Capture the cell that displays the provided text and extract its (X, Y) central coordinate. 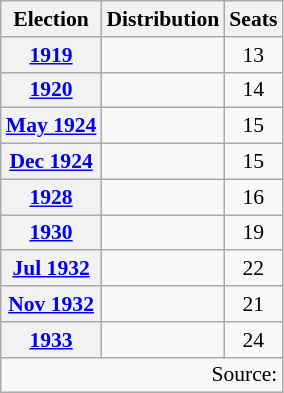
Distribution (162, 19)
19 (253, 233)
22 (253, 269)
1928 (52, 197)
May 1924 (52, 126)
24 (253, 340)
1933 (52, 340)
1920 (52, 90)
Nov 1932 (52, 304)
Dec 1924 (52, 162)
Source: (142, 375)
Jul 1932 (52, 269)
1930 (52, 233)
21 (253, 304)
1919 (52, 55)
Seats (253, 19)
14 (253, 90)
13 (253, 55)
Election (52, 19)
16 (253, 197)
